Find where the given text appears and provide that cell's center as [X, Y] coordinate. 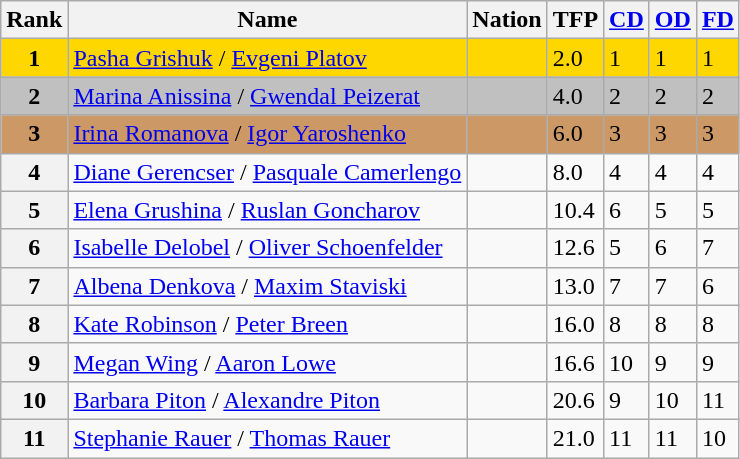
Elena Grushina / Ruslan Goncharov [268, 210]
16.0 [575, 324]
FD [718, 20]
Irina Romanova / Igor Yaroshenko [268, 134]
OD [672, 20]
Pasha Grishuk / Evgeni Platov [268, 58]
16.6 [575, 362]
Name [268, 20]
Kate Robinson / Peter Breen [268, 324]
Megan Wing / Aaron Lowe [268, 362]
Stephanie Rauer / Thomas Rauer [268, 438]
Isabelle Delobel / Oliver Schoenfelder [268, 248]
2.0 [575, 58]
Barbara Piton / Alexandre Piton [268, 400]
21.0 [575, 438]
8.0 [575, 172]
Albena Denkova / Maxim Staviski [268, 286]
Marina Anissina / Gwendal Peizerat [268, 96]
13.0 [575, 286]
12.6 [575, 248]
Rank [34, 20]
TFP [575, 20]
Diane Gerencser / Pasquale Camerlengo [268, 172]
4.0 [575, 96]
20.6 [575, 400]
10.4 [575, 210]
CD [627, 20]
6.0 [575, 134]
Nation [507, 20]
